Pinpoint the cell where the given text exists, returning its (X, Y) midpoint coordinate. 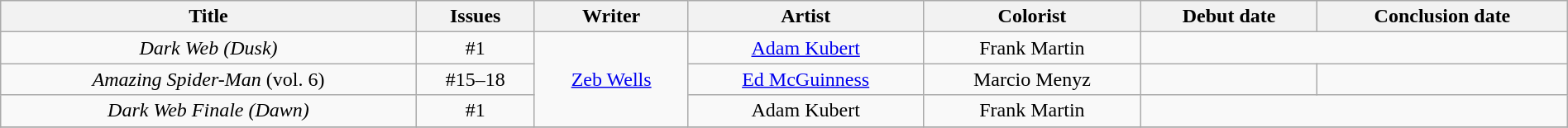
Ed McGuinness (806, 79)
Debut date (1229, 17)
Marcio Menyz (1032, 79)
Amazing Spider-Man (vol. 6) (208, 79)
Dark Web (Dusk) (208, 48)
Title (208, 17)
Conclusion date (1442, 17)
Dark Web Finale (Dawn) (208, 111)
Artist (806, 17)
Issues (475, 17)
Writer (611, 17)
Colorist (1032, 17)
Zeb Wells (611, 79)
#15–18 (475, 79)
